Return the [X, Y] coordinate for the center point of the cell that contains the specified text.  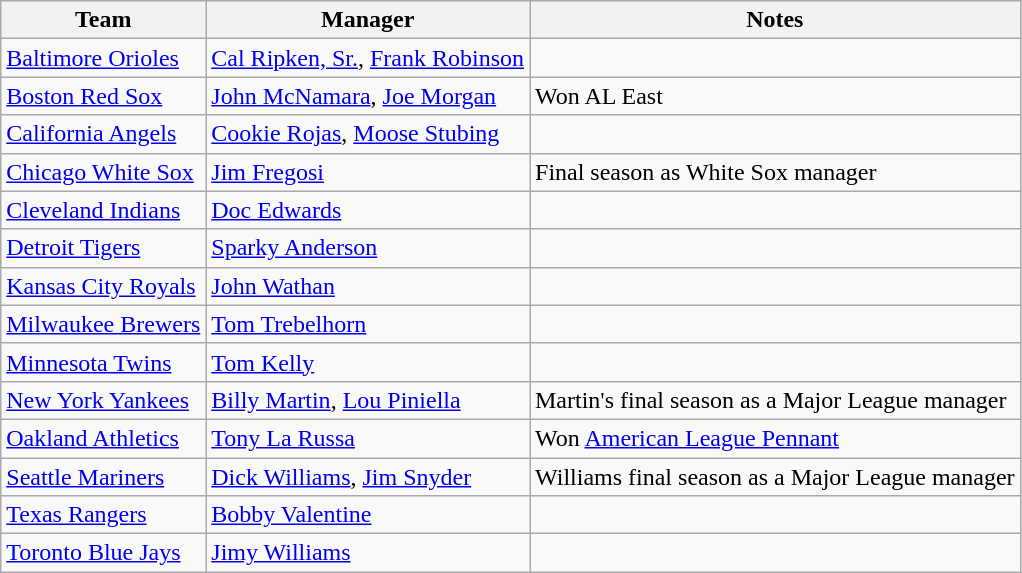
Tom Trebelhorn [368, 324]
Kansas City Royals [104, 286]
Williams final season as a Major League manager [776, 477]
Jimy Williams [368, 553]
Martin's final season as a Major League manager [776, 400]
Tom Kelly [368, 362]
Boston Red Sox [104, 96]
Won AL East [776, 96]
Team [104, 20]
Sparky Anderson [368, 248]
Tony La Russa [368, 438]
New York Yankees [104, 400]
Won American League Pennant [776, 438]
Toronto Blue Jays [104, 553]
Notes [776, 20]
Baltimore Orioles [104, 58]
Cookie Rojas, Moose Stubing [368, 134]
John Wathan [368, 286]
Doc Edwards [368, 210]
California Angels [104, 134]
John McNamara, Joe Morgan [368, 96]
Chicago White Sox [104, 172]
Texas Rangers [104, 515]
Cal Ripken, Sr., Frank Robinson [368, 58]
Seattle Mariners [104, 477]
Cleveland Indians [104, 210]
Manager [368, 20]
Jim Fregosi [368, 172]
Oakland Athletics [104, 438]
Final season as White Sox manager [776, 172]
Dick Williams, Jim Snyder [368, 477]
Milwaukee Brewers [104, 324]
Detroit Tigers [104, 248]
Bobby Valentine [368, 515]
Billy Martin, Lou Piniella [368, 400]
Minnesota Twins [104, 362]
